Output the [X, Y] coordinate of the center of the cell containing the given text.  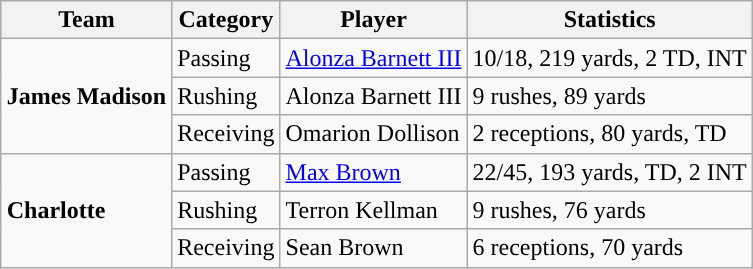
Max Brown [374, 172]
Omarion Dollison [374, 134]
22/45, 193 yards, TD, 2 INT [610, 172]
Sean Brown [374, 248]
Charlotte [86, 210]
Statistics [610, 20]
Team [86, 20]
10/18, 219 yards, 2 TD, INT [610, 58]
James Madison [86, 96]
6 receptions, 70 yards [610, 248]
2 receptions, 80 yards, TD [610, 134]
Category [226, 20]
9 rushes, 76 yards [610, 210]
9 rushes, 89 yards [610, 96]
Player [374, 20]
Terron Kellman [374, 210]
